For the text-containing cell, return its midpoint in [X, Y] coordinate format. 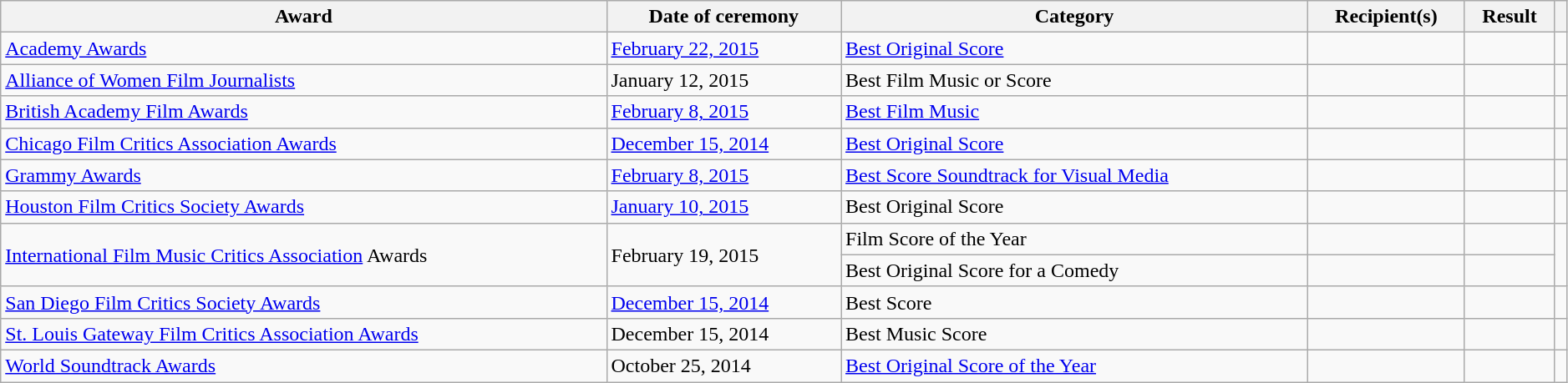
Best Film Music or Score [1074, 80]
Best Score Soundtrack for Visual Media [1074, 175]
Best Film Music [1074, 112]
Best Original Score of the Year [1074, 365]
Date of ceremony [723, 17]
Grammy Awards [304, 175]
October 25, 2014 [723, 365]
Result [1509, 17]
Best Original Score for a Comedy [1074, 270]
British Academy Film Awards [304, 112]
Chicago Film Critics Association Awards [304, 144]
Film Score of the Year [1074, 239]
World Soundtrack Awards [304, 365]
February 19, 2015 [723, 254]
Houston Film Critics Society Awards [304, 207]
St. Louis Gateway Film Critics Association Awards [304, 334]
Best Music Score [1074, 334]
Best Score [1074, 302]
Award [304, 17]
February 22, 2015 [723, 48]
Category [1074, 17]
Recipient(s) [1386, 17]
Alliance of Women Film Journalists [304, 80]
January 12, 2015 [723, 80]
San Diego Film Critics Society Awards [304, 302]
Academy Awards [304, 48]
International Film Music Critics Association Awards [304, 254]
January 10, 2015 [723, 207]
